From the cell containing the given text, extract its center point as [x, y] coordinate. 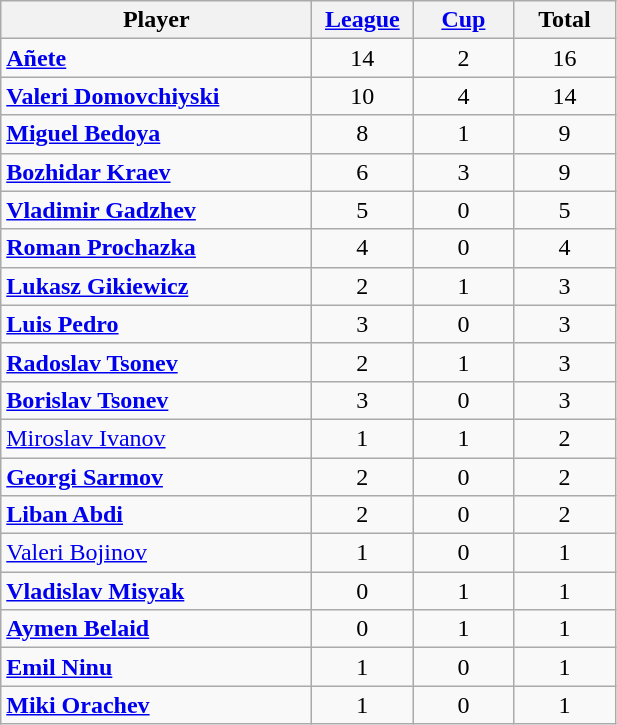
6 [362, 172]
Valeri Bojinov [156, 553]
Aymen Belaid [156, 629]
Liban Abdi [156, 515]
Miroslav Ivanov [156, 438]
Georgi Sarmov [156, 477]
League [362, 20]
Roman Prochazka [156, 248]
Total [564, 20]
8 [362, 134]
Miki Orachev [156, 705]
Emil Ninu [156, 667]
Miguel Bedoya [156, 134]
Lukasz Gikiewicz [156, 286]
Borislav Tsonev [156, 400]
Vladimir Gadzhev [156, 210]
Radoslav Tsonev [156, 362]
Luis Pedro [156, 324]
10 [362, 96]
Player [156, 20]
Valeri Domovchiyski [156, 96]
16 [564, 58]
Cup [464, 20]
Añete [156, 58]
Vladislav Misyak [156, 591]
Bozhidar Kraev [156, 172]
